Search for the cell housing the specified text and yield its [X, Y] center coordinate. 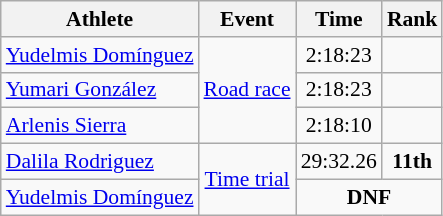
Dalila Rodriguez [100, 162]
Time trial [248, 180]
Yumari González [100, 90]
Time [339, 19]
11th [412, 162]
2:18:10 [339, 126]
Athlete [100, 19]
Rank [412, 19]
Arlenis Sierra [100, 126]
Road race [248, 90]
DNF [370, 197]
29:32.26 [339, 162]
Event [248, 19]
